Search for the cell housing the specified text and yield its (x, y) center coordinate. 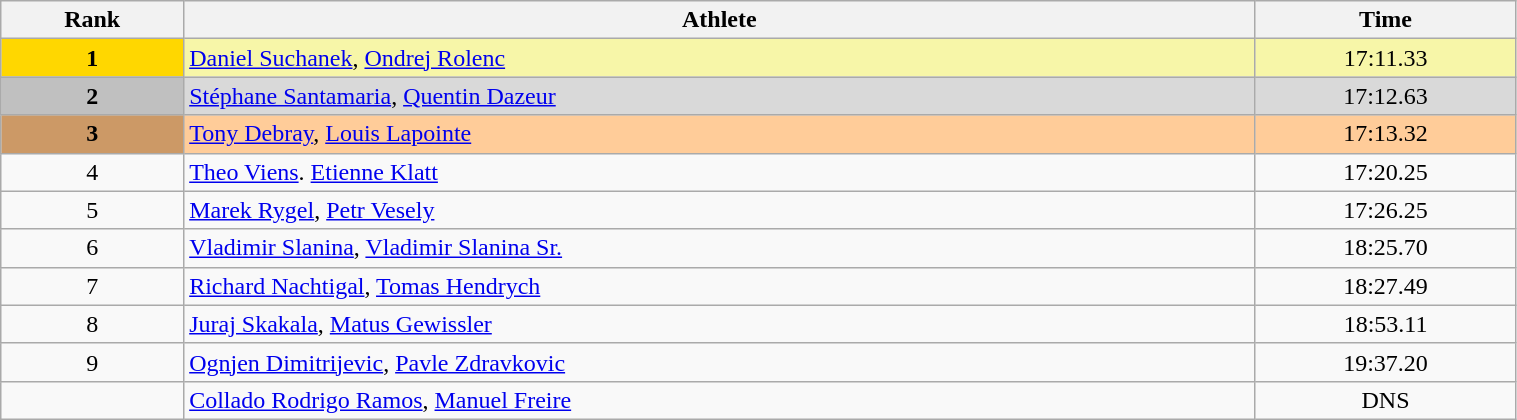
Collado Rodrigo Ramos, Manuel Freire (720, 400)
Juraj Skakala, Matus Gewissler (720, 324)
Time (1386, 20)
3 (92, 134)
8 (92, 324)
7 (92, 286)
2 (92, 96)
Richard Nachtigal, Tomas Hendrych (720, 286)
19:37.20 (1386, 362)
Vladimir Slanina, Vladimir Slanina Sr. (720, 248)
1 (92, 58)
Daniel Suchanek, Ondrej Rolenc (720, 58)
18:27.49 (1386, 286)
Stéphane Santamaria, Quentin Dazeur (720, 96)
17:26.25 (1386, 210)
18:53.11 (1386, 324)
Marek Rygel, Petr Vesely (720, 210)
9 (92, 362)
17:11.33 (1386, 58)
6 (92, 248)
Tony Debray, Louis Lapointe (720, 134)
17:13.32 (1386, 134)
17:12.63 (1386, 96)
Ognjen Dimitrijevic, Pavle Zdravkovic (720, 362)
DNS (1386, 400)
17:20.25 (1386, 172)
Athlete (720, 20)
4 (92, 172)
5 (92, 210)
Theo Viens. Etienne Klatt (720, 172)
Rank (92, 20)
18:25.70 (1386, 248)
